Identify which cell holds the provided text, then report its (x, y) central coordinate. 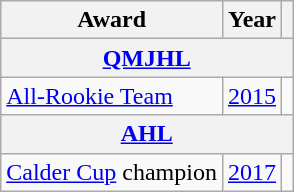
Award (112, 20)
AHL (147, 134)
QMJHL (147, 58)
Calder Cup champion (112, 172)
2015 (252, 96)
2017 (252, 172)
Year (252, 20)
All-Rookie Team (112, 96)
